Locate the cell with the specified text and output its [X, Y] center coordinate. 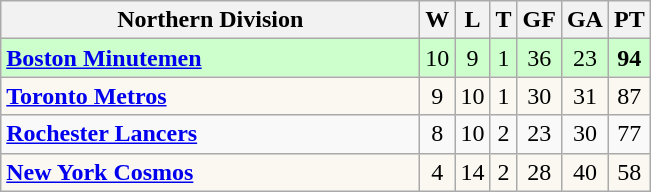
8 [438, 134]
4 [438, 172]
T [504, 20]
14 [472, 172]
PT [629, 20]
Northern Division [210, 20]
Boston Minutemen [210, 58]
77 [629, 134]
87 [629, 96]
Rochester Lancers [210, 134]
94 [629, 58]
58 [629, 172]
L [472, 20]
31 [584, 96]
W [438, 20]
New York Cosmos [210, 172]
28 [539, 172]
Toronto Metros [210, 96]
40 [584, 172]
36 [539, 58]
GA [584, 20]
GF [539, 20]
